Identify which cell holds the provided text, then report its (X, Y) central coordinate. 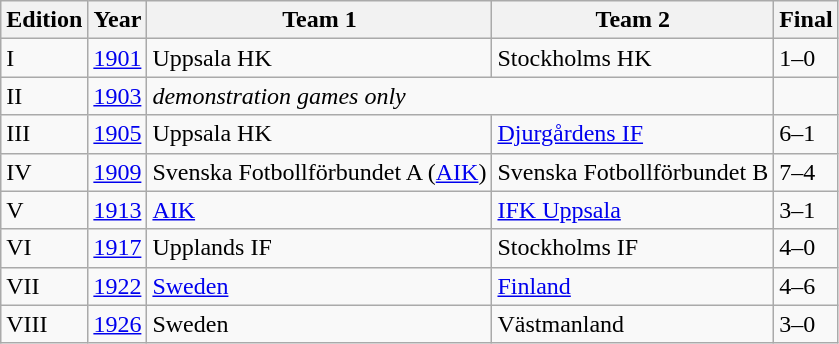
7–4 (806, 172)
Svenska Fotbollförbundet B (633, 172)
Team 2 (633, 20)
VII (44, 286)
1901 (118, 58)
Finland (633, 286)
Upplands IF (320, 248)
4–6 (806, 286)
1903 (118, 96)
1909 (118, 172)
4–0 (806, 248)
AIK (320, 210)
II (44, 96)
1917 (118, 248)
Djurgårdens IF (633, 134)
IV (44, 172)
VI (44, 248)
Year (118, 20)
3–0 (806, 324)
Västmanland (633, 324)
demonstration games only (460, 96)
6–1 (806, 134)
1922 (118, 286)
VIII (44, 324)
III (44, 134)
I (44, 58)
1913 (118, 210)
Stockholms IF (633, 248)
Stockholms HK (633, 58)
3–1 (806, 210)
V (44, 210)
1926 (118, 324)
Final (806, 20)
Svenska Fotbollförbundet A (AIK) (320, 172)
1905 (118, 134)
IFK Uppsala (633, 210)
1–0 (806, 58)
Team 1 (320, 20)
Edition (44, 20)
